Identify which cell holds the provided text, then report its [x, y] central coordinate. 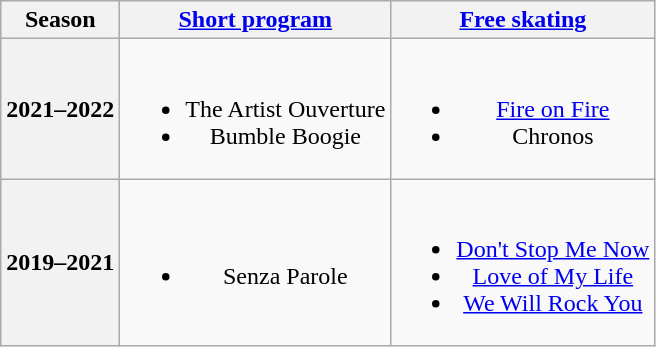
2019–2021 [60, 262]
Don't Stop Me NowLove of My LifeWe Will Rock You [523, 262]
Short program [256, 20]
Senza Parole [256, 262]
The Artist Ouverture Bumble Boogie [256, 109]
Free skating [523, 20]
2021–2022 [60, 109]
Fire on Fire Chronos [523, 109]
Season [60, 20]
